Provide the [X, Y] coordinate of the cell's center where the given text is located.  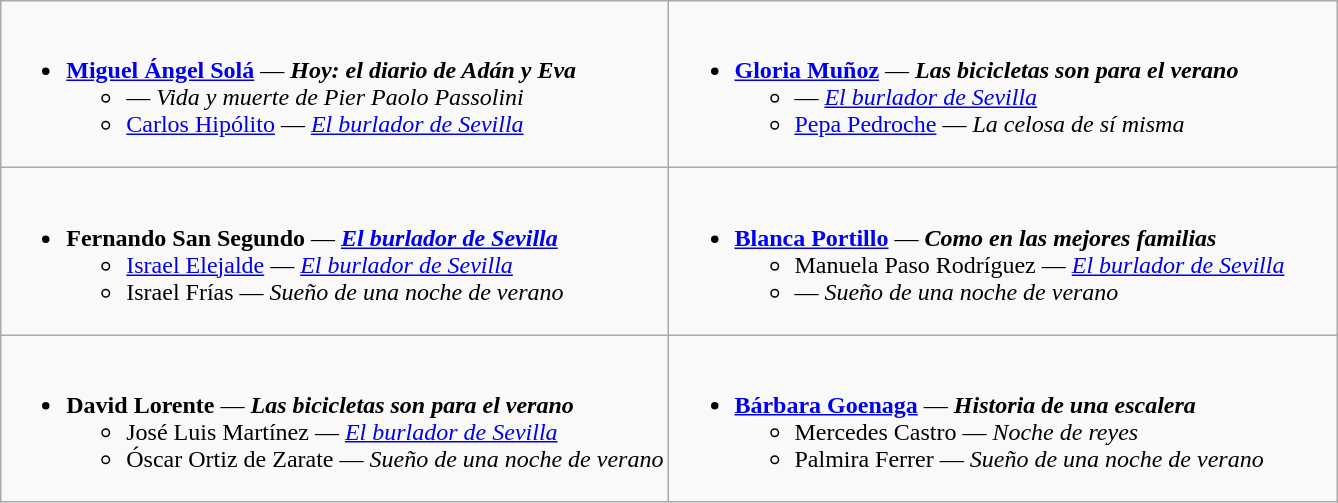
David Lorente — Las bicicletas son para el veranoJosé Luis Martínez — El burlador de SevillaÓscar Ortiz de Zarate — Sueño de una noche de verano [335, 418]
Miguel Ángel Solá — Hoy: el diario de Adán y Eva — Vida y muerte de Pier Paolo PassoliniCarlos Hipólito — El burlador de Sevilla [335, 84]
Blanca Portillo — Como en las mejores familiasManuela Paso Rodríguez — El burlador de Sevilla — Sueño de una noche de verano [1003, 252]
Gloria Muñoz — Las bicicletas son para el verano — El burlador de SevillaPepa Pedroche — La celosa de sí misma [1003, 84]
Fernando San Segundo — El burlador de SevillaIsrael Elejalde — El burlador de SevillaIsrael Frías — Sueño de una noche de verano [335, 252]
Bárbara Goenaga — Historia de una escaleraMercedes Castro — Noche de reyesPalmira Ferrer — Sueño de una noche de verano [1003, 418]
